Pinpoint the cell where the given text exists, returning its (x, y) midpoint coordinate. 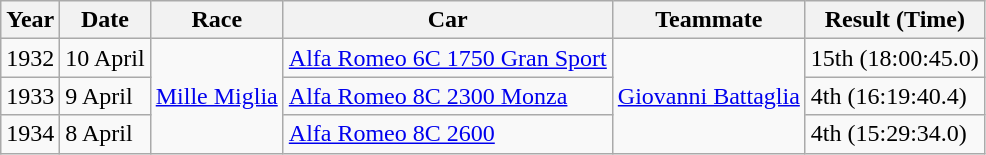
Alfa Romeo 8C 2600 (448, 134)
1934 (30, 134)
Car (448, 20)
Mille Miglia (216, 96)
Alfa Romeo 8C 2300 Monza (448, 96)
10 April (105, 58)
1933 (30, 96)
Teammate (708, 20)
Date (105, 20)
Result (Time) (894, 20)
9 April (105, 96)
1932 (30, 58)
Alfa Romeo 6C 1750 Gran Sport (448, 58)
4th (16:19:40.4) (894, 96)
Giovanni Battaglia (708, 96)
4th (15:29:34.0) (894, 134)
15th (18:00:45.0) (894, 58)
Race (216, 20)
8 April (105, 134)
Year (30, 20)
